Extract the (X, Y) coordinate from the center of the cell holding the provided text.  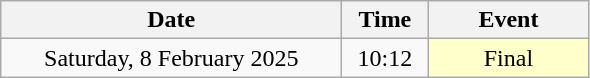
Time (385, 20)
Event (508, 20)
Date (172, 20)
10:12 (385, 58)
Final (508, 58)
Saturday, 8 February 2025 (172, 58)
